From the cell containing the given text, extract its center point as (x, y) coordinate. 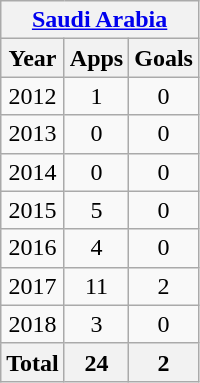
2018 (33, 324)
11 (96, 286)
24 (96, 362)
Apps (96, 58)
2015 (33, 210)
1 (96, 96)
Total (33, 362)
2014 (33, 172)
Saudi Arabia (100, 20)
Year (33, 58)
2017 (33, 286)
2012 (33, 96)
Goals (164, 58)
2013 (33, 134)
4 (96, 248)
3 (96, 324)
2016 (33, 248)
5 (96, 210)
